Find where the given text appears and provide that cell's center as [x, y] coordinate. 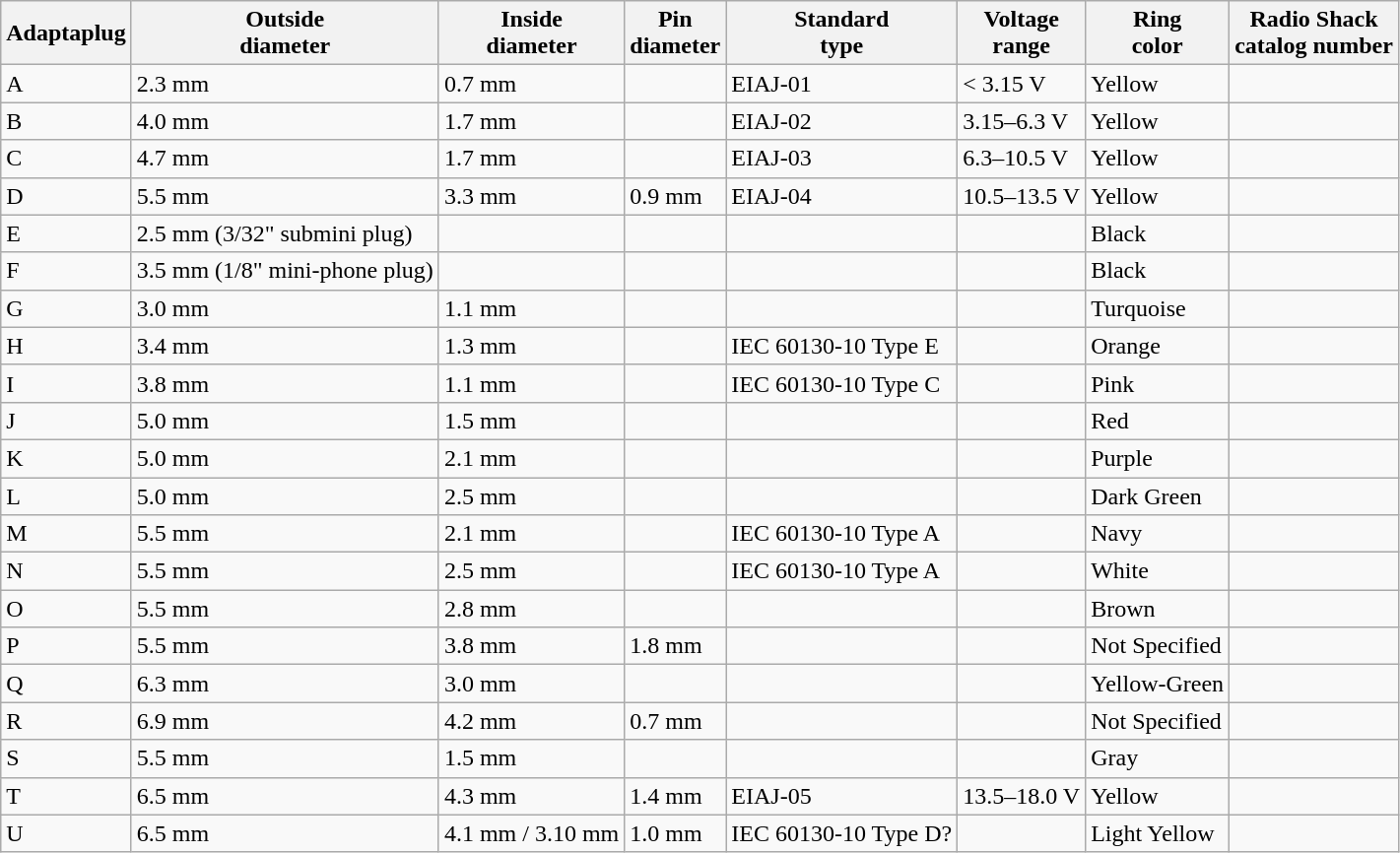
< 3.15 V [1022, 84]
2.5 mm (3/32" submini plug) [285, 233]
Q [66, 684]
EIAJ-03 [841, 159]
IEC 60130-10 Type D? [841, 833]
1.0 mm [676, 833]
4.3 mm [531, 796]
1.4 mm [676, 796]
G [66, 308]
6.3–10.5 V [1022, 159]
6.3 mm [285, 684]
Pindiameter [676, 33]
1.8 mm [676, 646]
White [1158, 571]
Purple [1158, 458]
Red [1158, 421]
Pink [1158, 383]
S [66, 758]
D [66, 196]
R [66, 721]
3.4 mm [285, 346]
O [66, 609]
B [66, 121]
Outsidediameter [285, 33]
A [66, 84]
EIAJ-02 [841, 121]
4.7 mm [285, 159]
Adaptaplug [66, 33]
Insidediameter [531, 33]
IEC 60130-10 Type E [841, 346]
3.15–6.3 V [1022, 121]
K [66, 458]
Standardtype [841, 33]
13.5–18.0 V [1022, 796]
EIAJ-05 [841, 796]
2.3 mm [285, 84]
2.8 mm [531, 609]
J [66, 421]
Orange [1158, 346]
Radio Shackcatalog number [1314, 33]
E [66, 233]
4.2 mm [531, 721]
EIAJ-01 [841, 84]
4.0 mm [285, 121]
3.5 mm (1/8" mini-phone plug) [285, 271]
C [66, 159]
3.3 mm [531, 196]
Yellow-Green [1158, 684]
EIAJ-04 [841, 196]
N [66, 571]
6.9 mm [285, 721]
4.1 mm / 3.10 mm [531, 833]
F [66, 271]
0.9 mm [676, 196]
Turquoise [1158, 308]
Navy [1158, 534]
M [66, 534]
T [66, 796]
Brown [1158, 609]
L [66, 495]
Dark Green [1158, 495]
U [66, 833]
H [66, 346]
Gray [1158, 758]
1.3 mm [531, 346]
Light Yellow [1158, 833]
IEC 60130-10 Type C [841, 383]
I [66, 383]
Ringcolor [1158, 33]
P [66, 646]
Voltagerange [1022, 33]
10.5–13.5 V [1022, 196]
